Capture the cell that displays the provided text and extract its [X, Y] central coordinate. 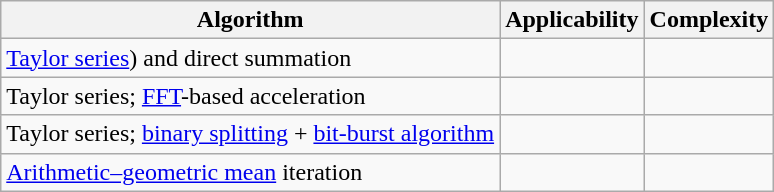
Complexity [709, 20]
Taylor series; binary splitting + bit-burst algorithm [250, 134]
Arithmetic–geometric mean iteration [250, 172]
Taylor series) and direct summation [250, 58]
Applicability [572, 20]
Algorithm [250, 20]
Taylor series; FFT-based acceleration [250, 96]
